Return (x, y) of the center of cell containing provided text 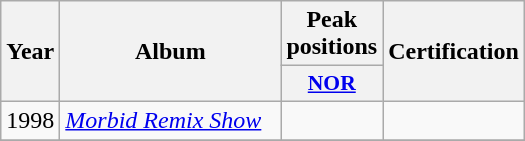
NOR (332, 84)
1998 (30, 120)
Peak positions (332, 34)
Album (170, 52)
Certification (454, 52)
Year (30, 52)
Morbid Remix Show (170, 120)
